Return (X, Y) of the center of cell containing provided text 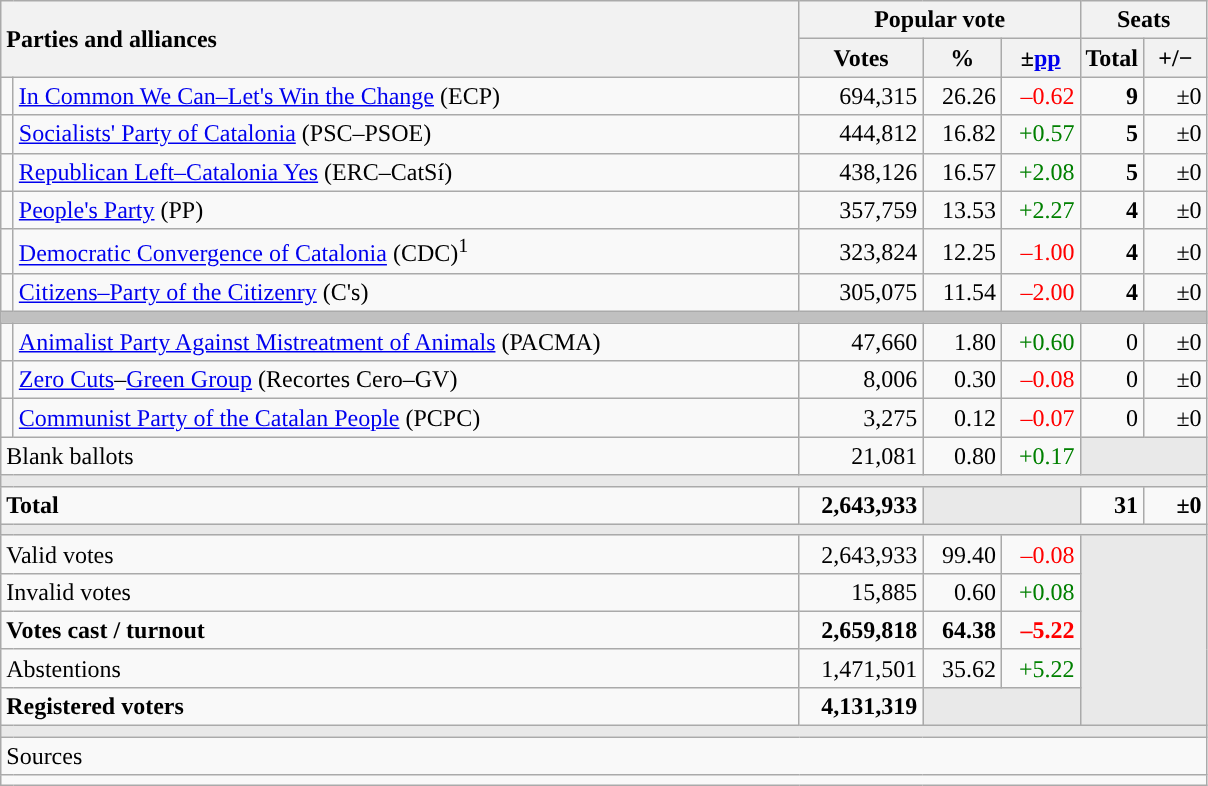
Zero Cuts–Green Group (Recortes Cero–GV) (406, 380)
+0.57 (1040, 134)
0.30 (962, 380)
1,471,501 (861, 668)
People's Party (PP) (406, 210)
16.82 (962, 134)
1.80 (962, 342)
+0.08 (1040, 592)
–2.00 (1040, 293)
Registered voters (400, 706)
0.80 (962, 456)
Popular vote (940, 20)
Votes cast / turnout (400, 630)
8,006 (861, 380)
–0.07 (1040, 418)
Parties and alliances (400, 39)
16.57 (962, 172)
±pp (1040, 58)
Animalist Party Against Mistreatment of Animals (PACMA) (406, 342)
11.54 (962, 293)
Abstentions (400, 668)
31 (1112, 505)
+5.22 (1040, 668)
+0.60 (1040, 342)
9 (1112, 96)
–5.22 (1040, 630)
+2.27 (1040, 210)
444,812 (861, 134)
In Common We Can–Let's Win the Change (ECP) (406, 96)
64.38 (962, 630)
2,659,818 (861, 630)
Seats (1144, 20)
Socialists' Party of Catalonia (PSC–PSOE) (406, 134)
694,315 (861, 96)
–0.62 (1040, 96)
Votes (861, 58)
305,075 (861, 293)
4,131,319 (861, 706)
Republican Left–Catalonia Yes (ERC–CatSí) (406, 172)
% (962, 58)
Democratic Convergence of Catalonia (CDC)1 (406, 252)
35.62 (962, 668)
Sources (604, 756)
Valid votes (400, 554)
323,824 (861, 252)
357,759 (861, 210)
13.53 (962, 210)
Invalid votes (400, 592)
438,126 (861, 172)
26.26 (962, 96)
3,275 (861, 418)
12.25 (962, 252)
15,885 (861, 592)
21,081 (861, 456)
+0.17 (1040, 456)
–1.00 (1040, 252)
+/− (1176, 58)
+2.08 (1040, 172)
99.40 (962, 554)
Blank ballots (400, 456)
0.60 (962, 592)
47,660 (861, 342)
Citizens–Party of the Citizenry (C's) (406, 293)
0.12 (962, 418)
Communist Party of the Catalan People (PCPC) (406, 418)
